Determine the [X, Y] coordinate at the center of the cell enclosing the given text.  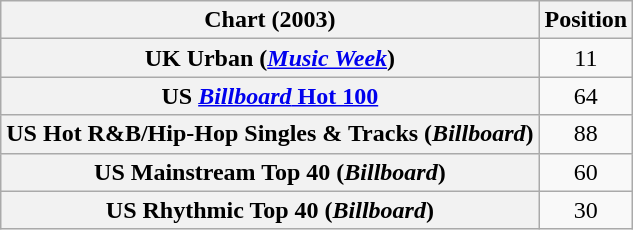
11 [586, 58]
60 [586, 172]
Chart (2003) [270, 20]
30 [586, 210]
US Rhythmic Top 40 (Billboard) [270, 210]
US Billboard Hot 100 [270, 96]
Position [586, 20]
US Hot R&B/Hip-Hop Singles & Tracks (Billboard) [270, 134]
64 [586, 96]
US Mainstream Top 40 (Billboard) [270, 172]
UK Urban (Music Week) [270, 58]
88 [586, 134]
